Search for the cell housing the specified text and yield its (x, y) center coordinate. 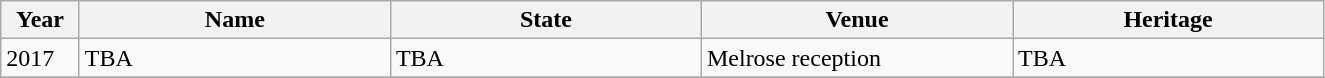
Heritage (1168, 20)
Name (234, 20)
Melrose reception (856, 58)
State (546, 20)
Year (40, 20)
Venue (856, 20)
2017 (40, 58)
